Detect which cell encompasses the target text, then output its [X, Y] center coordinate. 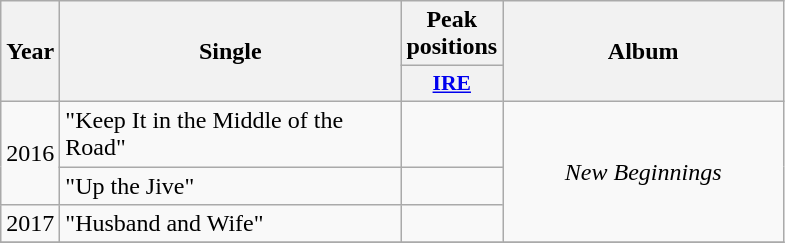
Album [644, 52]
2016 [30, 152]
"Husband and Wife" [230, 224]
Year [30, 52]
IRE [452, 84]
"Up the Jive" [230, 185]
Peak positions [452, 34]
New Beginnings [644, 172]
Single [230, 52]
"Keep It in the Middle of the Road" [230, 134]
2017 [30, 224]
